Pinpoint the cell where the given text exists, returning its (X, Y) midpoint coordinate. 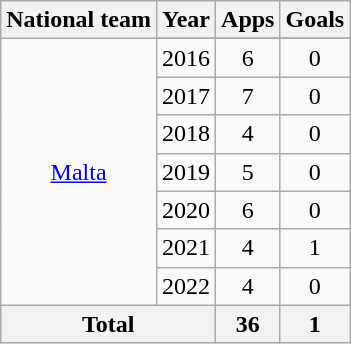
2017 (186, 96)
7 (248, 96)
Year (186, 20)
2022 (186, 286)
Apps (248, 20)
Total (108, 324)
National team (79, 20)
Goals (315, 20)
2016 (186, 58)
2018 (186, 134)
Malta (79, 172)
36 (248, 324)
2020 (186, 210)
5 (248, 172)
2021 (186, 248)
2019 (186, 172)
